Provide the (x, y) coordinate of the cell's center where the given text is located.  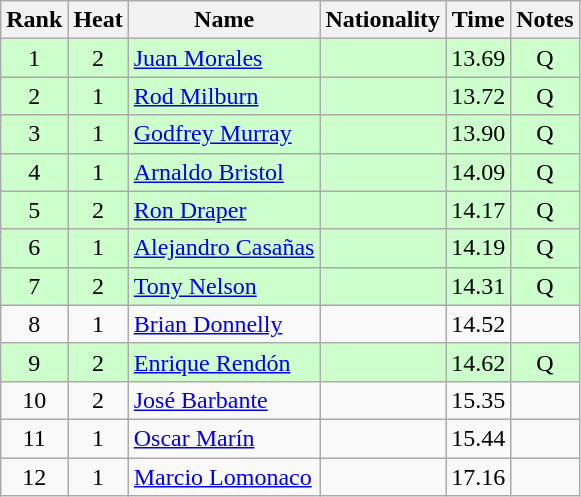
13.69 (478, 58)
9 (34, 362)
13.90 (478, 134)
Rank (34, 20)
4 (34, 172)
12 (34, 477)
15.35 (478, 400)
Enrique Rendón (224, 362)
14.31 (478, 286)
Rod Milburn (224, 96)
3 (34, 134)
Oscar Marín (224, 438)
13.72 (478, 96)
Nationality (383, 20)
15.44 (478, 438)
8 (34, 324)
Name (224, 20)
11 (34, 438)
Notes (545, 20)
17.16 (478, 477)
Tony Nelson (224, 286)
Godfrey Murray (224, 134)
14.19 (478, 248)
7 (34, 286)
6 (34, 248)
Arnaldo Bristol (224, 172)
Marcio Lomonaco (224, 477)
Time (478, 20)
14.09 (478, 172)
Ron Draper (224, 210)
Alejandro Casañas (224, 248)
Brian Donnelly (224, 324)
5 (34, 210)
10 (34, 400)
Heat (98, 20)
José Barbante (224, 400)
14.62 (478, 362)
14.17 (478, 210)
14.52 (478, 324)
Juan Morales (224, 58)
